Find where the given text appears and provide that cell's center as (X, Y) coordinate. 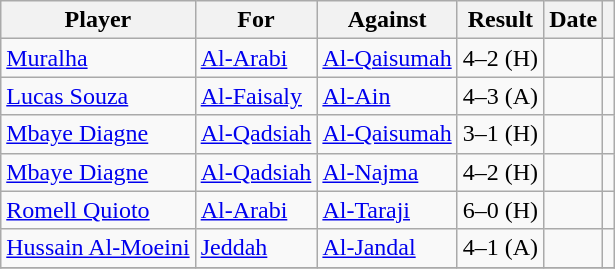
Hussain Al-Moeini (98, 248)
Jeddah (256, 248)
Al-Faisaly (256, 96)
Al-Ain (387, 96)
Al-Najma (387, 172)
Result (500, 20)
Player (98, 20)
4–3 (A) (500, 96)
Al-Jandal (387, 248)
4–1 (A) (500, 248)
Lucas Souza (98, 96)
6–0 (H) (500, 210)
Al-Taraji (387, 210)
For (256, 20)
Date (574, 20)
Muralha (98, 58)
Romell Quioto (98, 210)
Against (387, 20)
3–1 (H) (500, 134)
